Detect which cell encompasses the target text, then output its [x, y] center coordinate. 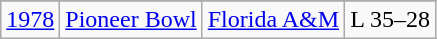
Pioneer Bowl [131, 20]
Florida A&M [273, 20]
1978 [30, 20]
L 35–28 [390, 20]
